Scan for the cell matching the given text and deliver its [X, Y] coordinate at center. 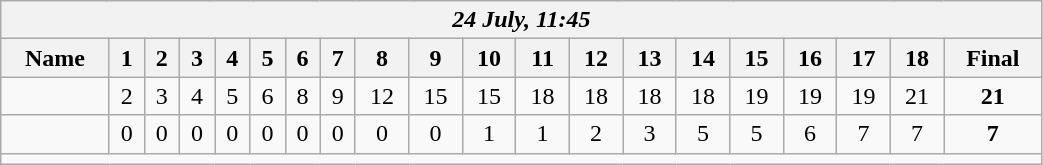
14 [702, 58]
17 [864, 58]
16 [810, 58]
Name [55, 58]
11 [542, 58]
10 [488, 58]
24 July, 11:45 [522, 20]
Final [993, 58]
13 [650, 58]
